Scan for the cell matching the given text and deliver its [x, y] coordinate at center. 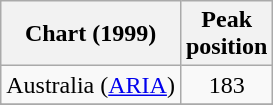
Peakposition [226, 34]
Chart (1999) [91, 34]
Australia (ARIA) [91, 85]
183 [226, 85]
